From the cell containing the given text, extract its center point as [x, y] coordinate. 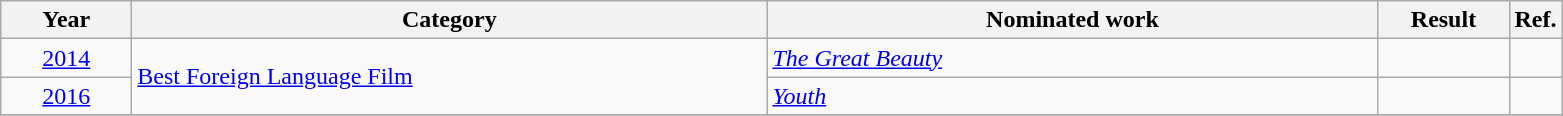
Category [450, 20]
2016 [66, 96]
2014 [66, 58]
Youth [1072, 96]
Best Foreign Language Film [450, 77]
Result [1444, 20]
Nominated work [1072, 20]
The Great Beauty [1072, 58]
Year [66, 20]
Ref. [1536, 20]
